Scan for the cell matching the given text and deliver its [x, y] coordinate at center. 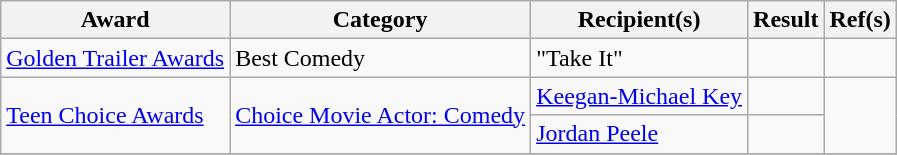
Ref(s) [860, 20]
Keegan-Michael Key [640, 96]
Teen Choice Awards [116, 115]
Jordan Peele [640, 134]
Choice Movie Actor: Comedy [380, 115]
Result [786, 20]
Recipient(s) [640, 20]
Award [116, 20]
Golden Trailer Awards [116, 58]
Category [380, 20]
"Take It" [640, 58]
Best Comedy [380, 58]
